Extract the [X, Y] coordinate from the center of the cell holding the provided text.  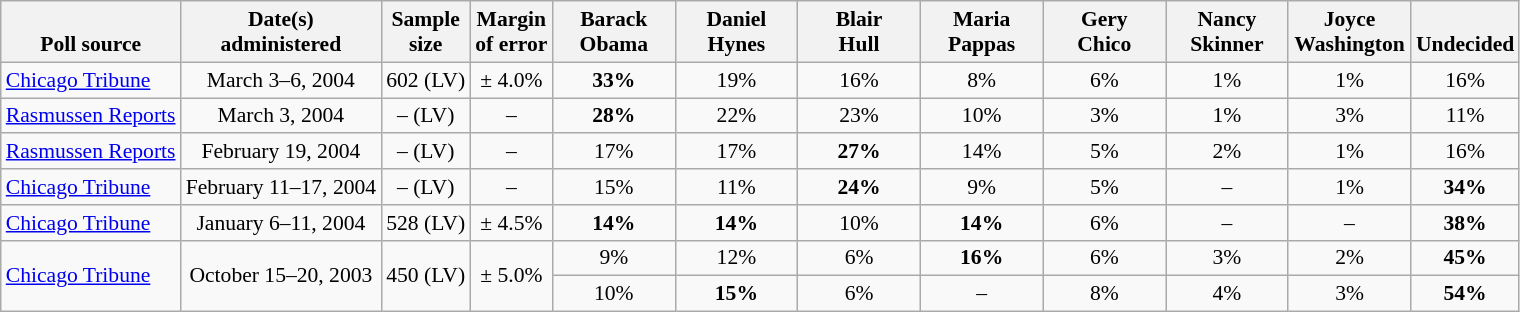
28% [614, 116]
33% [614, 80]
March 3, 2004 [282, 116]
27% [860, 152]
March 3–6, 2004 [282, 80]
February 19, 2004 [282, 152]
602 (LV) [426, 80]
Marginof error [511, 32]
22% [736, 116]
GeryChico [1104, 32]
450 (LV) [426, 276]
12% [736, 258]
MariaPappas [982, 32]
38% [1465, 223]
NancySkinner [1228, 32]
54% [1465, 294]
JoyceWashington [1350, 32]
34% [1465, 187]
February 11–17, 2004 [282, 187]
BarackObama [614, 32]
Undecided [1465, 32]
BlairHull [860, 32]
DanielHynes [736, 32]
Date(s)administered [282, 32]
October 15–20, 2003 [282, 276]
Samplesize [426, 32]
4% [1228, 294]
± 5.0% [511, 276]
19% [736, 80]
± 4.5% [511, 223]
528 (LV) [426, 223]
± 4.0% [511, 80]
January 6–11, 2004 [282, 223]
24% [860, 187]
Poll source [91, 32]
45% [1465, 258]
23% [860, 116]
